Output the (x, y) coordinate of the center of the cell containing the given text.  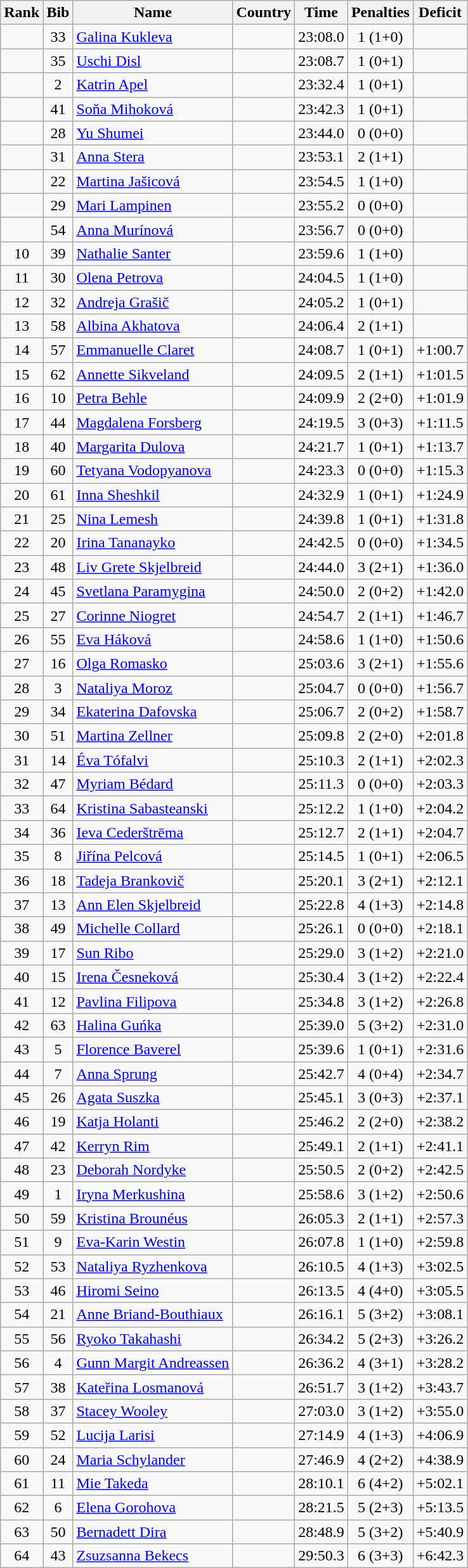
Jiřína Pelcová (153, 857)
Country (264, 13)
Albina Akhatova (153, 326)
Soňa Mihoková (153, 109)
25:12.7 (322, 832)
+1:42.0 (440, 591)
4 (4+0) (380, 1291)
6 (3+3) (380, 1556)
23:54.5 (322, 181)
Michelle Collard (153, 929)
+2:57.3 (440, 1218)
26:13.5 (322, 1291)
Lucija Larisi (153, 1435)
+2:59.8 (440, 1242)
23:56.7 (322, 229)
25:29.0 (322, 953)
+2:04.2 (440, 808)
26:34.2 (322, 1339)
Kristina Sabasteanski (153, 808)
Inna Sheshkil (153, 495)
23:08.7 (322, 61)
8 (58, 857)
+2:22.4 (440, 977)
+1:00.7 (440, 350)
25:22.8 (322, 905)
25:50.5 (322, 1170)
Zsuzsanna Bekecs (153, 1556)
+3:55.0 (440, 1411)
Deborah Nordyke (153, 1170)
Petra Behle (153, 398)
+2:18.1 (440, 929)
Magdalena Forsberg (153, 423)
Mie Takeda (153, 1484)
+1:46.7 (440, 615)
Sun Ribo (153, 953)
Svetlana Paramygina (153, 591)
23:55.2 (322, 205)
Annette Sikveland (153, 374)
25:42.7 (322, 1074)
+1:11.5 (440, 423)
+2:01.8 (440, 736)
25:49.1 (322, 1146)
25:12.2 (322, 808)
23:59.6 (322, 253)
28:10.1 (322, 1484)
24:09.5 (322, 374)
25:06.7 (322, 712)
Yu Shumei (153, 133)
5 (58, 1049)
+2:12.1 (440, 881)
+3:02.5 (440, 1266)
Pavlina Filipova (153, 1001)
Ieva Cederštrēma (153, 832)
25:04.7 (322, 687)
Martina Jašicová (153, 181)
Elena Gorohova (153, 1508)
Penalties (380, 13)
Stacey Wooley (153, 1411)
Gunn Margit Andreassen (153, 1363)
+2:42.5 (440, 1170)
6 (58, 1508)
+2:31.6 (440, 1049)
Andreja Grašič (153, 302)
Liv Grete Skjelbreid (153, 567)
25:03.6 (322, 663)
Martina Zellner (153, 736)
+2:41.1 (440, 1146)
+3:26.2 (440, 1339)
24:44.0 (322, 567)
+3:28.2 (440, 1363)
Tetyana Vodopyanova (153, 471)
Kerryn Rim (153, 1146)
27:14.9 (322, 1435)
Margarita Dulova (153, 447)
Ryoko Takahashi (153, 1339)
24:42.5 (322, 543)
Nathalie Santer (153, 253)
Olena Petrova (153, 277)
Anna Sprung (153, 1074)
24:05.2 (322, 302)
Katrin Apel (153, 85)
26:36.2 (322, 1363)
24:58.6 (322, 639)
+1:36.0 (440, 567)
+1:15.3 (440, 471)
+5:02.1 (440, 1484)
Iryna Merkushina (153, 1194)
Name (153, 13)
4 (0+4) (380, 1074)
Bib (58, 13)
28:48.9 (322, 1532)
Ekaterina Dafovska (153, 712)
Anna Stera (153, 157)
Myriam Bédard (153, 784)
Galina Kukleva (153, 37)
Anne Briand-Bouthiaux (153, 1315)
Eva Háková (153, 639)
Maria Schylander (153, 1459)
+2:26.8 (440, 1001)
24:21.7 (322, 447)
Nina Lemesh (153, 519)
25:45.1 (322, 1098)
+2:04.7 (440, 832)
24:54.7 (322, 615)
+2:34.7 (440, 1074)
+5:40.9 (440, 1532)
+1:55.6 (440, 663)
+2:02.3 (440, 760)
1 (58, 1194)
+1:01.9 (440, 398)
24:08.7 (322, 350)
Nataliya Moroz (153, 687)
26:51.7 (322, 1387)
24:32.9 (322, 495)
25:26.1 (322, 929)
Emmanuelle Claret (153, 350)
+1:01.5 (440, 374)
Corinne Niogret (153, 615)
Olga Romasko (153, 663)
Kateřina Losmanová (153, 1387)
+2:31.0 (440, 1025)
+1:34.5 (440, 543)
+1:56.7 (440, 687)
3 (58, 687)
25:46.2 (322, 1122)
+3:05.5 (440, 1291)
Agata Suszka (153, 1098)
4 (58, 1363)
26:07.8 (322, 1242)
Irina Tananayko (153, 543)
+1:50.6 (440, 639)
24:50.0 (322, 591)
Bernadett Dira (153, 1532)
Rank (22, 13)
4 (2+2) (380, 1459)
25:30.4 (322, 977)
25:11.3 (322, 784)
Irena Česneková (153, 977)
Kristina Brounéus (153, 1218)
6 (4+2) (380, 1484)
Eva-Karin Westin (153, 1242)
+1:13.7 (440, 447)
+2:50.6 (440, 1194)
Deficit (440, 13)
Nataliya Ryzhenkova (153, 1266)
26:05.3 (322, 1218)
Time (322, 13)
+4:06.9 (440, 1435)
Éva Tófalvi (153, 760)
24:06.4 (322, 326)
25:14.5 (322, 857)
Anna Murínová (153, 229)
25:34.8 (322, 1001)
25:20.1 (322, 881)
24:19.5 (322, 423)
25:39.0 (322, 1025)
Tadeja Brankovič (153, 881)
+2:06.5 (440, 857)
9 (58, 1242)
Ann Elen Skjelbreid (153, 905)
23:42.3 (322, 109)
29:50.3 (322, 1556)
25:39.6 (322, 1049)
Halina Guńka (153, 1025)
+2:21.0 (440, 953)
24:39.8 (322, 519)
25:09.8 (322, 736)
23:32.4 (322, 85)
23:53.1 (322, 157)
26:10.5 (322, 1266)
7 (58, 1074)
Katja Holanti (153, 1122)
+1:58.7 (440, 712)
+5:13.5 (440, 1508)
24:09.9 (322, 398)
+2:38.2 (440, 1122)
24:23.3 (322, 471)
Uschi Disl (153, 61)
27:03.0 (322, 1411)
+3:43.7 (440, 1387)
25:10.3 (322, 760)
+1:24.9 (440, 495)
27:46.9 (322, 1459)
+3:08.1 (440, 1315)
23:08.0 (322, 37)
Mari Lampinen (153, 205)
+2:03.3 (440, 784)
24:04.5 (322, 277)
+2:37.1 (440, 1098)
2 (58, 85)
+1:31.8 (440, 519)
23:44.0 (322, 133)
28:21.5 (322, 1508)
25:58.6 (322, 1194)
+4:38.9 (440, 1459)
4 (3+1) (380, 1363)
Florence Baverel (153, 1049)
26:16.1 (322, 1315)
+6:42.3 (440, 1556)
+2:14.8 (440, 905)
Hiromi Seino (153, 1291)
